Return the [X, Y] coordinate for the center point of the cell that contains the specified text.  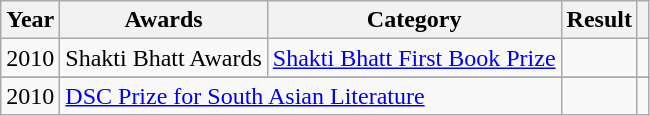
DSC Prize for South Asian Literature [310, 96]
Result [599, 20]
Shakti Bhatt Awards [164, 58]
Shakti Bhatt First Book Prize [414, 58]
Year [30, 20]
Awards [164, 20]
Category [414, 20]
